Search for the cell housing the specified text and yield its (x, y) center coordinate. 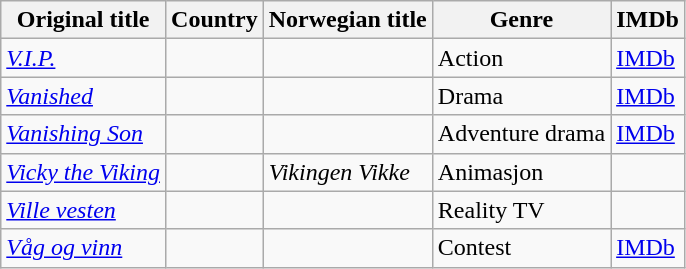
Vikingen Vikke (348, 172)
Country (215, 20)
Ville vesten (84, 210)
Genre (521, 20)
Norwegian title (348, 20)
Contest (521, 248)
Adventure drama (521, 134)
Vicky the Viking (84, 172)
Drama (521, 96)
Animasjon (521, 172)
Våg og vinn (84, 248)
Reality TV (521, 210)
Vanishing Son (84, 134)
Action (521, 58)
Vanished (84, 96)
V.I.P. (84, 58)
Original title (84, 20)
